Find where the given text appears and provide that cell's center as (X, Y) coordinate. 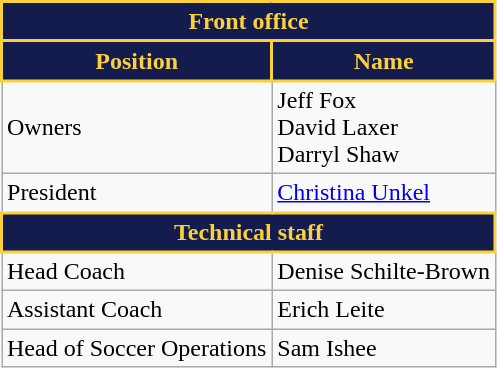
Technical staff (249, 232)
Position (137, 61)
Denise Schilte-Brown (384, 272)
Front office (249, 22)
President (137, 192)
Name (384, 61)
Jeff FoxDavid LaxerDarryl Shaw (384, 128)
Sam Ishee (384, 348)
Christina Unkel (384, 192)
Head of Soccer Operations (137, 348)
Assistant Coach (137, 310)
Erich Leite (384, 310)
Head Coach (137, 272)
Owners (137, 128)
